Pinpoint the cell where the given text exists, returning its [X, Y] midpoint coordinate. 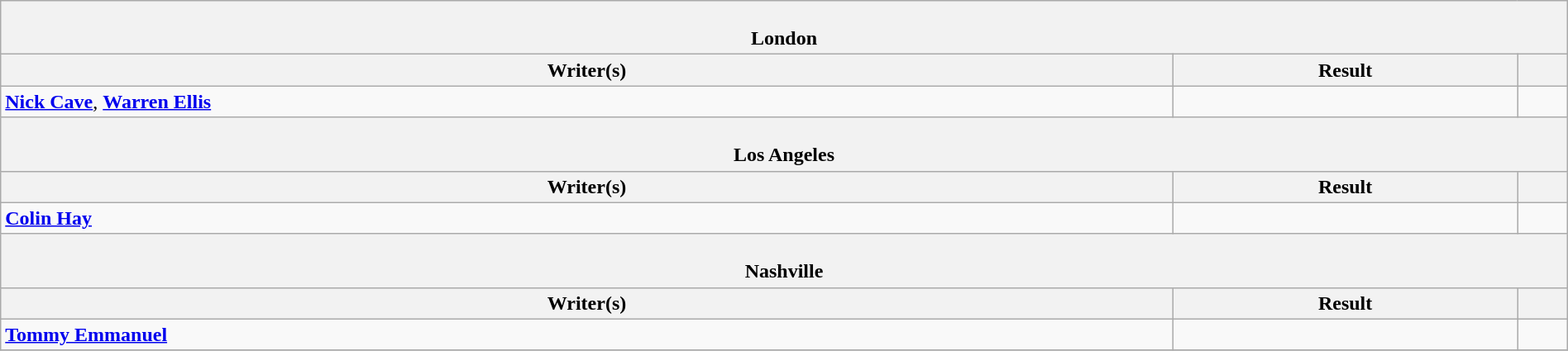
London [784, 28]
Tommy Emmanuel [587, 334]
Colin Hay [587, 218]
Nick Cave, Warren Ellis [587, 102]
Los Angeles [784, 144]
Nashville [784, 261]
